Locate the cell with the specified text and output its [X, Y] center coordinate. 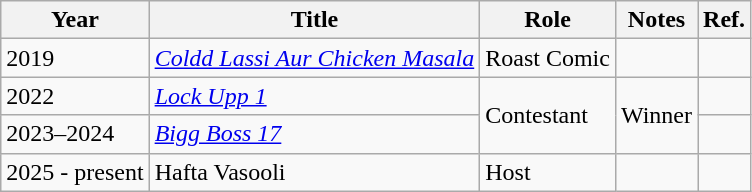
2022 [75, 96]
Role [548, 20]
2019 [75, 58]
Winner [656, 115]
Coldd Lassi Aur Chicken Masala [314, 58]
Year [75, 20]
2025 - present [75, 172]
Contestant [548, 115]
Notes [656, 20]
2023–2024 [75, 134]
Roast Comic [548, 58]
Ref. [724, 20]
Title [314, 20]
Host [548, 172]
Bigg Boss 17 [314, 134]
Lock Upp 1 [314, 96]
Hafta Vasooli [314, 172]
